Extract the [X, Y] coordinate from the center of the cell holding the provided text.  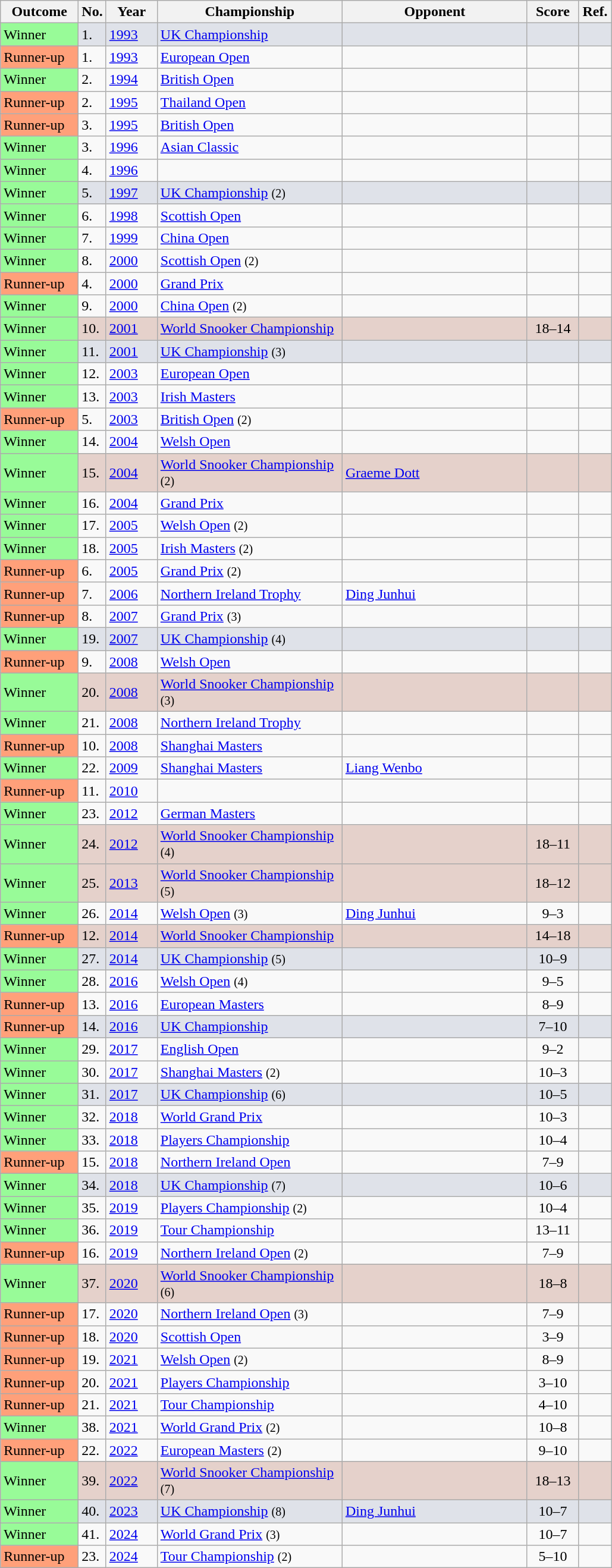
Players Championship (2) [250, 1208]
14–18 [553, 936]
Grand Prix (3) [250, 616]
5–10 [553, 1557]
2010 [131, 791]
China Open [250, 238]
9–10 [553, 1450]
9–5 [553, 981]
World Snooker Championship (4) [250, 844]
18–11 [553, 844]
Irish Masters [250, 397]
34. [92, 1185]
31. [92, 1095]
1994 [131, 80]
British Open (2) [250, 419]
4–10 [553, 1404]
UK Championship (2) [250, 193]
2006 [131, 593]
27. [92, 959]
10–8 [553, 1427]
Northern Ireland Open (3) [250, 1314]
Year [131, 12]
3–9 [553, 1337]
2009 [131, 768]
1997 [131, 193]
18–8 [553, 1283]
26. [92, 913]
18–12 [553, 882]
China Open (2) [250, 306]
Scottish Open (2) [250, 260]
World Snooker Championship (2) [250, 472]
World Snooker Championship (7) [250, 1481]
UK Championship (6) [250, 1095]
35. [92, 1208]
Ref. [595, 12]
World Snooker Championship (5) [250, 882]
English Open [250, 1049]
UK Championship (4) [250, 639]
Northern Ireland Open (2) [250, 1253]
Irish Masters (2) [250, 548]
European Masters [250, 1004]
European Masters (2) [250, 1450]
Welsh Open (3) [250, 913]
Northern Ireland Open [250, 1162]
13–11 [553, 1230]
Asian Classic [250, 147]
Liang Wenbo [434, 768]
Championship [250, 12]
33. [92, 1140]
World Grand Prix (2) [250, 1427]
Graeme Dott [434, 472]
Shanghai Masters (2) [250, 1072]
41. [92, 1534]
30. [92, 1072]
Score [553, 12]
32. [92, 1117]
28. [92, 981]
10–9 [553, 959]
40. [92, 1512]
39. [92, 1481]
Opponent [434, 12]
10–5 [553, 1095]
37. [92, 1283]
18–13 [553, 1481]
German Masters [250, 813]
Thailand Open [250, 102]
3–10 [553, 1382]
9–2 [553, 1049]
World Snooker Championship (6) [250, 1283]
2023 [131, 1512]
UK Championship (5) [250, 959]
1999 [131, 238]
7–10 [553, 1026]
Welsh Open (4) [250, 981]
9–3 [553, 913]
No. [92, 12]
18–14 [553, 329]
UK Championship (7) [250, 1185]
UK Championship (8) [250, 1512]
24. [92, 844]
29. [92, 1049]
UK Championship (3) [250, 351]
25. [92, 882]
38. [92, 1427]
World Grand Prix [250, 1117]
Outcome [39, 12]
1998 [131, 215]
2013 [131, 882]
10–6 [553, 1185]
World Grand Prix (3) [250, 1534]
Grand Prix (2) [250, 571]
World Snooker Championship (3) [250, 692]
Tour Championship (2) [250, 1557]
36. [92, 1230]
